Scan for the cell matching the given text and deliver its [X, Y] coordinate at center. 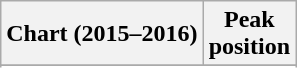
Peakposition [249, 34]
Chart (2015–2016) [102, 34]
